Pinpoint the cell where the given text exists, returning its [X, Y] midpoint coordinate. 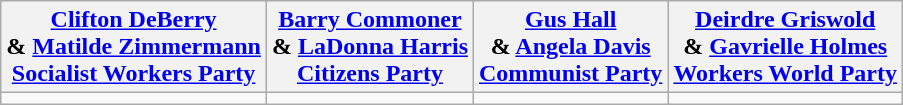
Clifton DeBerry & Matilde ZimmermannSocialist Workers Party [134, 47]
Barry Commoner & LaDonna HarrisCitizens Party [370, 47]
Gus Hall & Angela DavisCommunist Party [571, 47]
Deirdre Griswold & Gavrielle HolmesWorkers World Party [786, 47]
